Search for the cell housing the specified text and yield its (x, y) center coordinate. 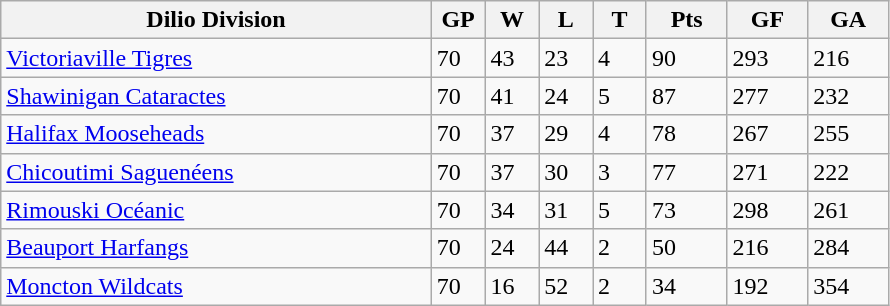
41 (512, 96)
Moncton Wildcats (216, 286)
T (620, 20)
GA (848, 20)
Halifax Mooseheads (216, 134)
30 (566, 172)
293 (768, 58)
261 (848, 210)
3 (620, 172)
W (512, 20)
192 (768, 286)
44 (566, 248)
Beauport Harfangs (216, 248)
73 (686, 210)
Rimouski Océanic (216, 210)
GP (458, 20)
31 (566, 210)
Shawinigan Cataractes (216, 96)
284 (848, 248)
43 (512, 58)
77 (686, 172)
Pts (686, 20)
87 (686, 96)
222 (848, 172)
354 (848, 286)
16 (512, 286)
Chicoutimi Saguenéens (216, 172)
50 (686, 248)
GF (768, 20)
267 (768, 134)
23 (566, 58)
L (566, 20)
78 (686, 134)
29 (566, 134)
232 (848, 96)
90 (686, 58)
Victoriaville Tigres (216, 58)
Dilio Division (216, 20)
277 (768, 96)
271 (768, 172)
255 (848, 134)
298 (768, 210)
52 (566, 286)
